Find where the given text appears and provide that cell's center as (X, Y) coordinate. 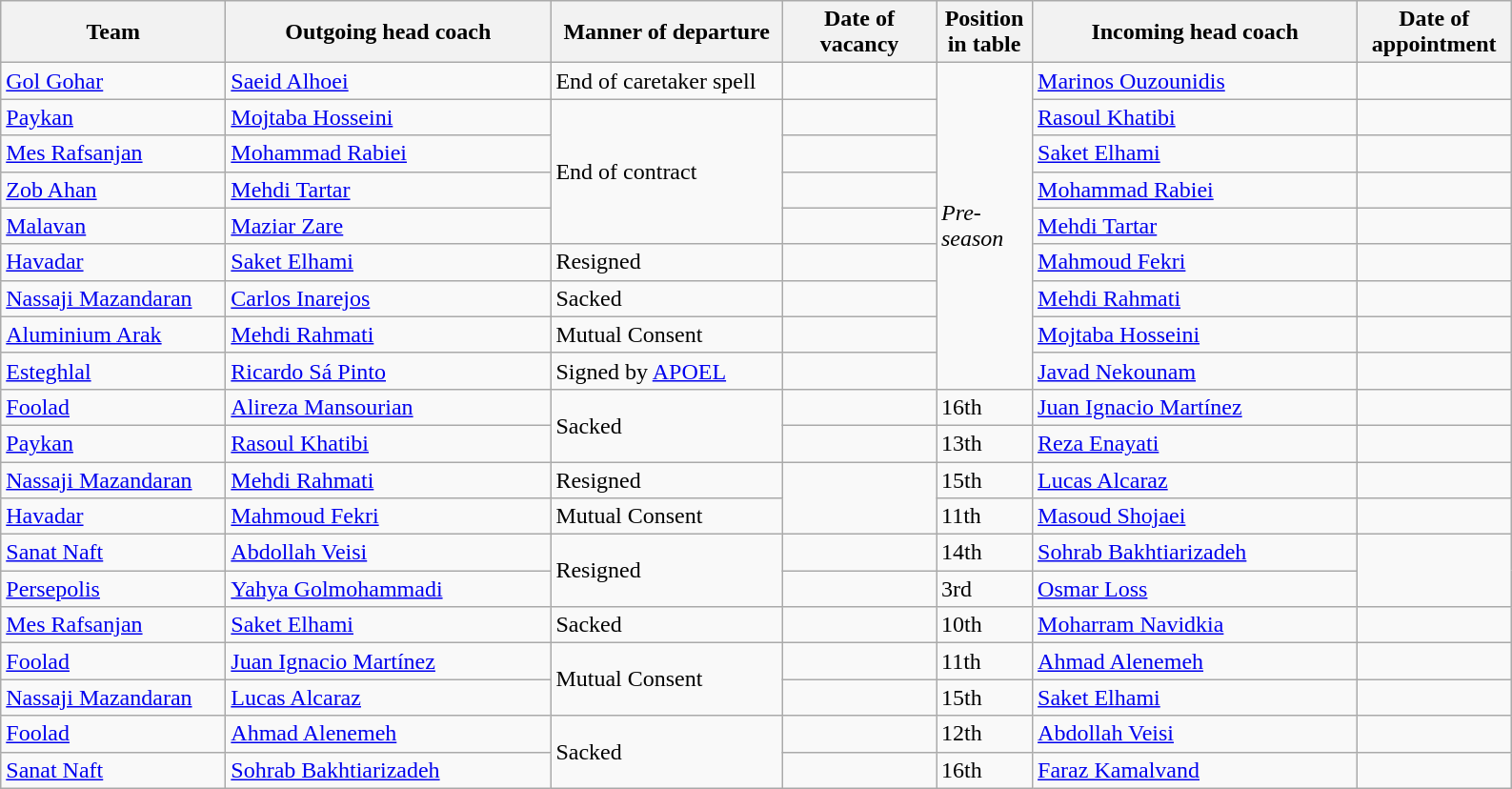
End of caretaker spell (667, 81)
Outgoing head coach (389, 32)
Incoming head coach (1195, 32)
Javad Nekounam (1195, 371)
Alireza Mansourian (389, 407)
Carlos Inarejos (389, 298)
Date of appointment (1435, 32)
14th (983, 553)
10th (983, 625)
12th (983, 734)
Saeid Alhoei (389, 81)
Pre-season (983, 227)
Maziar Zare (389, 226)
Signed by APOEL (667, 371)
Osmar Loss (1195, 589)
End of contract (667, 172)
Position in table (983, 32)
Manner of departure (667, 32)
Moharram Navidkia (1195, 625)
Aluminium Arak (113, 334)
13th (983, 443)
Date of vacancy (859, 32)
Esteghlal (113, 371)
Gol Gohar (113, 81)
3rd (983, 589)
Masoud Shojaei (1195, 516)
Marinos Ouzounidis (1195, 81)
Ricardo Sá Pinto (389, 371)
Reza Enayati (1195, 443)
Yahya Golmohammadi (389, 589)
Persepolis (113, 589)
Team (113, 32)
Malavan (113, 226)
Faraz Kamalvand (1195, 770)
Zob Ahan (113, 190)
